Determine the [X, Y] coordinate at the center of the cell enclosing the given text.  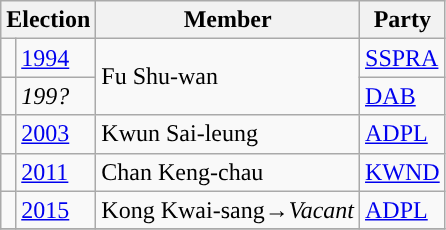
Fu Shu-wan [228, 77]
2015 [56, 210]
Kong Kwai-sang→Vacant [228, 210]
1994 [56, 58]
Chan Keng-chau [228, 172]
Election [48, 20]
SSPRA [403, 58]
199? [56, 96]
Member [228, 20]
2011 [56, 172]
KWND [403, 172]
Kwun Sai-leung [228, 134]
Party [403, 20]
2003 [56, 134]
DAB [403, 96]
